Search for the cell housing the specified text and yield its [x, y] center coordinate. 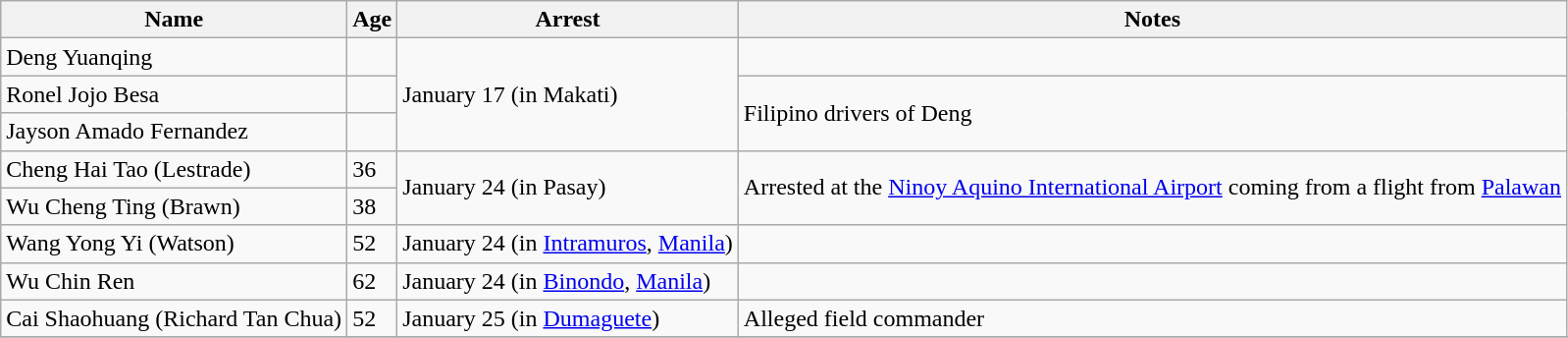
Wang Yong Yi (Watson) [175, 244]
January 17 (in Makati) [568, 94]
Filipino drivers of Deng [1152, 113]
Age [373, 20]
Name [175, 20]
January 24 (in Intramuros, Manila) [568, 244]
Arrest [568, 20]
Cheng Hai Tao (Lestrade) [175, 169]
Wu Chin Ren [175, 281]
Arrested at the Ninoy Aquino International Airport coming from a flight from Palawan [1152, 188]
January 24 (in Binondo, Manila) [568, 281]
Deng Yuanqing [175, 57]
38 [373, 206]
Alleged field commander [1152, 318]
Notes [1152, 20]
Wu Cheng Ting (Brawn) [175, 206]
36 [373, 169]
Cai Shaohuang (Richard Tan Chua) [175, 318]
January 25 (in Dumaguete) [568, 318]
January 24 (in Pasay) [568, 188]
Jayson Amado Fernandez [175, 132]
62 [373, 281]
Ronel Jojo Besa [175, 94]
